Return the [X, Y] coordinate for the center point of the cell that contains the specified text.  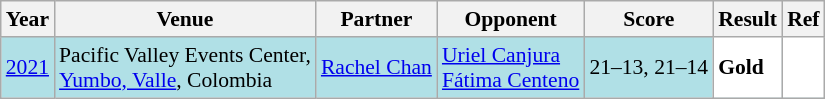
21–13, 21–14 [648, 68]
Rachel Chan [376, 68]
Year [28, 19]
Partner [376, 19]
Ref [803, 19]
Gold [748, 68]
Score [648, 19]
Opponent [510, 19]
Pacific Valley Events Center,Yumbo, Valle, Colombia [185, 68]
Result [748, 19]
Uriel Canjura Fátima Centeno [510, 68]
Venue [185, 19]
2021 [28, 68]
